Return the (X, Y) coordinate for the center point of the cell that contains the specified text.  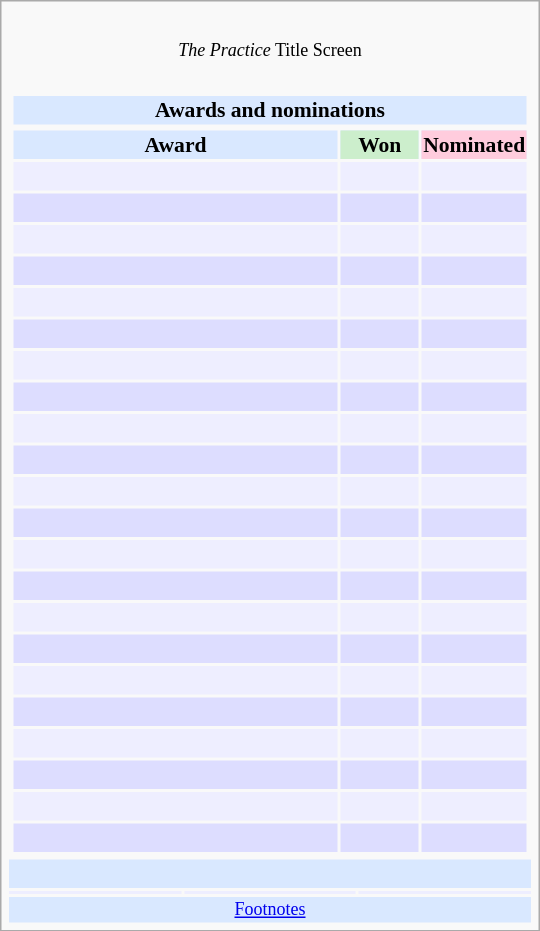
Awards and nominations (270, 110)
Awards and nominations Award Won Nominated (270, 461)
Won (380, 144)
Footnotes (270, 910)
Nominated (474, 144)
Award (175, 144)
The Practice Title Screen (270, 36)
